Output the (X, Y) coordinate of the center of the cell containing the given text.  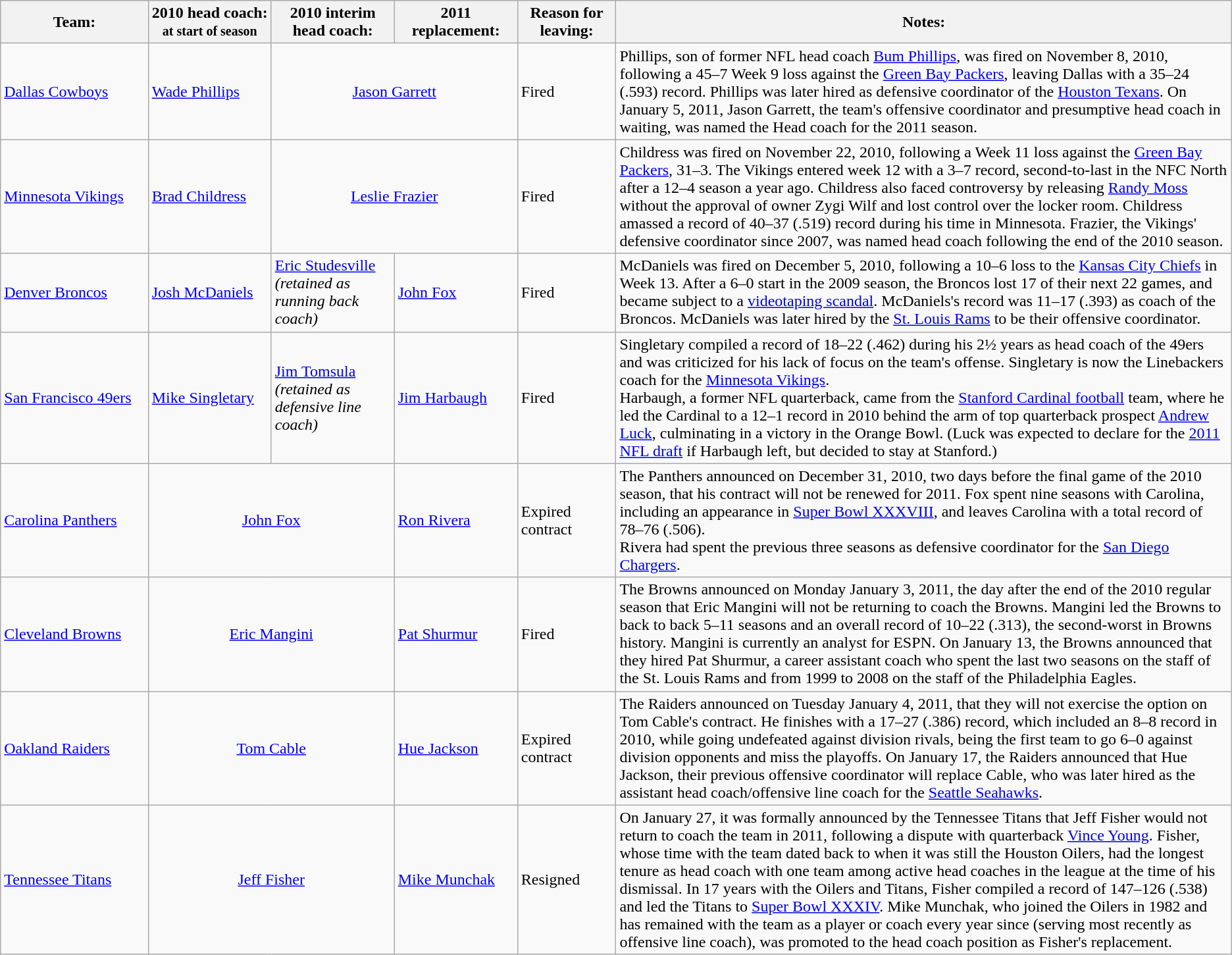
Tennessee Titans (74, 879)
Wade Phillips (209, 91)
Mike Munchak (455, 879)
Jason Garrett (394, 91)
Cleveland Browns (74, 634)
Eric Studesville (retained as running back coach) (333, 292)
Minnesota Vikings (74, 196)
Reason for leaving: (567, 22)
Notes: (924, 22)
Oakland Raiders (74, 748)
Resigned (567, 879)
Carolina Panthers (74, 520)
2011 replacement: (455, 22)
Brad Childress (209, 196)
Tom Cable (271, 748)
2010 head coach:at start of season (209, 22)
Team: (74, 22)
Pat Shurmur (455, 634)
2010 interim head coach: (333, 22)
Dallas Cowboys (74, 91)
Hue Jackson (455, 748)
Ron Rivera (455, 520)
Josh McDaniels (209, 292)
Mike Singletary (209, 398)
Jim Harbaugh (455, 398)
Jeff Fisher (271, 879)
Jim Tomsula (retained as defensive line coach) (333, 398)
Denver Broncos (74, 292)
Eric Mangini (271, 634)
San Francisco 49ers (74, 398)
Leslie Frazier (394, 196)
